Detect which cell encompasses the target text, then output its (X, Y) center coordinate. 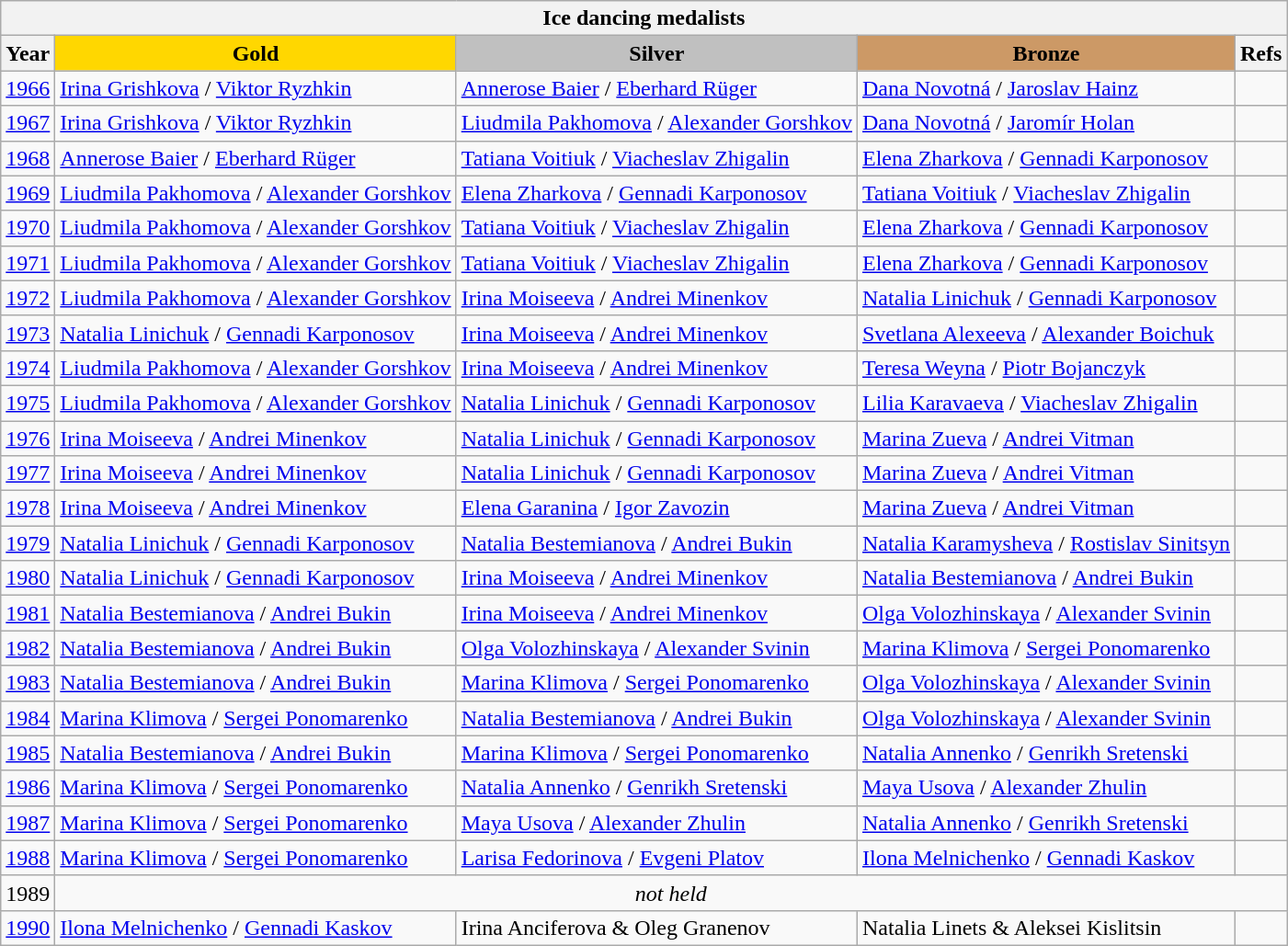
1985 (28, 753)
Year (28, 53)
Bronze (1046, 53)
1982 (28, 648)
Natalia Karamysheva / Rostislav Sinitsyn (1046, 543)
Elena Garanina / Igor Zavozin (656, 508)
1973 (28, 333)
Refs (1261, 53)
Irina Anciferova & Oleg Granenov (656, 928)
1987 (28, 823)
1978 (28, 508)
Svetlana Alexeeva / Alexander Boichuk (1046, 333)
Dana Novotná / Jaroslav Hainz (1046, 88)
1977 (28, 473)
Larisa Fedorinova / Evgeni Platov (656, 858)
Silver (656, 53)
1969 (28, 193)
1966 (28, 88)
1967 (28, 123)
Gold (256, 53)
1983 (28, 683)
1974 (28, 368)
1970 (28, 228)
1972 (28, 298)
1981 (28, 613)
not held (671, 893)
1984 (28, 718)
Natalia Linets & Aleksei Kislitsin (1046, 928)
1988 (28, 858)
Teresa Weyna / Piotr Bojanczyk (1046, 368)
1989 (28, 893)
Dana Novotná / Jaromír Holan (1046, 123)
1986 (28, 788)
1990 (28, 928)
1971 (28, 263)
1975 (28, 403)
Lilia Karavaeva / Viacheslav Zhigalin (1046, 403)
Ice dancing medalists (644, 18)
1968 (28, 158)
1979 (28, 543)
1980 (28, 578)
1976 (28, 439)
